Capture the cell that displays the provided text and extract its [x, y] central coordinate. 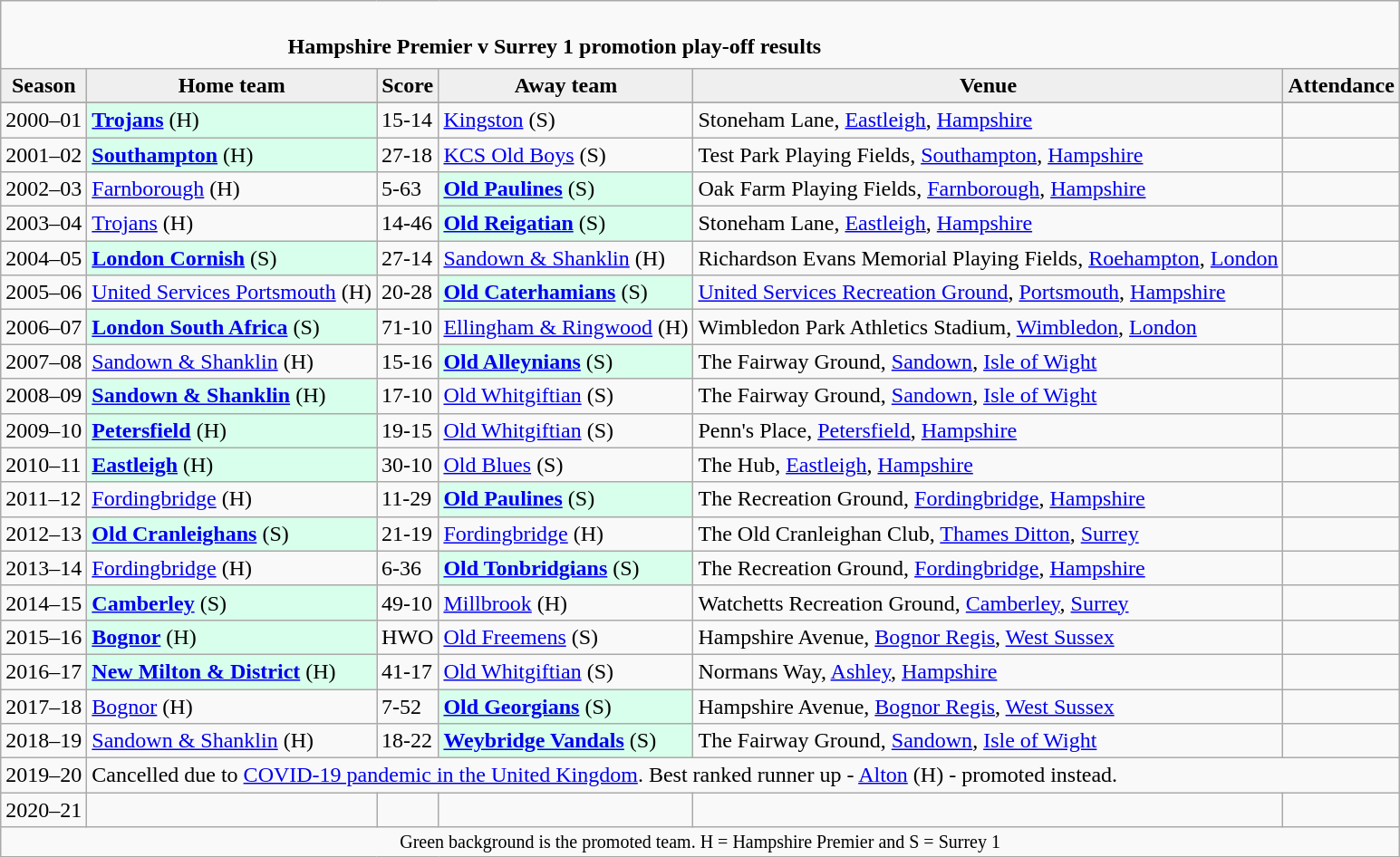
New Milton & District (H) [232, 671]
The Hub, Eastleigh, Hampshire [988, 465]
Attendance [1341, 85]
Old Cranleighans (S) [232, 534]
20-28 [408, 293]
Normans Way, Ashley, Hampshire [988, 671]
KCS Old Boys (S) [565, 155]
11-29 [408, 499]
Farnborough (H) [232, 189]
15-14 [408, 120]
Petersfield (H) [232, 430]
2006–07 [43, 327]
Oak Farm Playing Fields, Farnborough, Hampshire [988, 189]
2007–08 [43, 361]
Kingston (S) [565, 120]
Test Park Playing Fields, Southampton, Hampshire [988, 155]
Old Blues (S) [565, 465]
Ellingham & Ringwood (H) [565, 327]
London South Africa (S) [232, 327]
2012–13 [43, 534]
2015–16 [43, 637]
Watchetts Recreation Ground, Camberley, Surrey [988, 602]
30-10 [408, 465]
2009–10 [43, 430]
41-17 [408, 671]
Richardson Evans Memorial Playing Fields, Roehampton, London [988, 258]
Away team [565, 85]
21-19 [408, 534]
2004–05 [43, 258]
5-63 [408, 189]
7-52 [408, 706]
Old Reigatian (S) [565, 224]
Cancelled due to COVID-19 pandemic in the United Kingdom. Best ranked runner up - Alton (H) - promoted instead. [743, 775]
14-46 [408, 224]
Eastleigh (H) [232, 465]
Camberley (S) [232, 602]
2011–12 [43, 499]
71-10 [408, 327]
19-15 [408, 430]
Venue [988, 85]
2016–17 [43, 671]
The Old Cranleighan Club, Thames Ditton, Surrey [988, 534]
Southampton (H) [232, 155]
2005–06 [43, 293]
2001–02 [43, 155]
2002–03 [43, 189]
2008–09 [43, 396]
Weybridge Vandals (S) [565, 741]
2019–20 [43, 775]
Penn's Place, Petersfield, Hampshire [988, 430]
2017–18 [43, 706]
15-16 [408, 361]
Old Alleynians (S) [565, 361]
27-14 [408, 258]
6-36 [408, 568]
United Services Recreation Ground, Portsmouth, Hampshire [988, 293]
Old Freemens (S) [565, 637]
London Cornish (S) [232, 258]
2013–14 [43, 568]
Old Tonbridgians (S) [565, 568]
Home team [232, 85]
Old Caterhamians (S) [565, 293]
2003–04 [43, 224]
Score [408, 85]
2020–21 [43, 810]
2010–11 [43, 465]
49-10 [408, 602]
United Services Portsmouth (H) [232, 293]
27-18 [408, 155]
2018–19 [43, 741]
18-22 [408, 741]
Green background is the promoted team. H = Hampshire Premier and S = Surrey 1 [700, 843]
HWO [408, 637]
Old Georgians (S) [565, 706]
2014–15 [43, 602]
Wimbledon Park Athletics Stadium, Wimbledon, London [988, 327]
2000–01 [43, 120]
Millbrook (H) [565, 602]
Season [43, 85]
17-10 [408, 396]
